From the cell containing the given text, extract its center point as [x, y] coordinate. 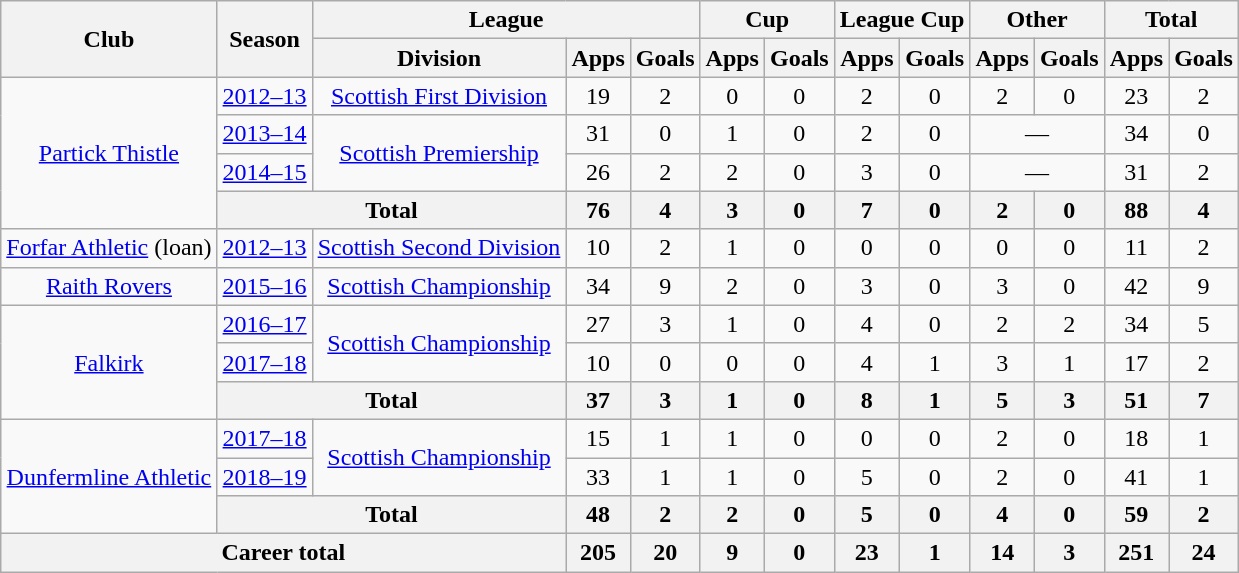
Division [439, 58]
24 [1204, 553]
51 [1136, 400]
2015–16 [264, 286]
48 [598, 515]
8 [866, 400]
Falkirk [109, 362]
205 [598, 553]
Club [109, 39]
Season [264, 39]
Scottish First Division [439, 96]
41 [1136, 477]
Other [1037, 20]
Cup [767, 20]
2014–15 [264, 172]
37 [598, 400]
Raith Rovers [109, 286]
27 [598, 324]
15 [598, 438]
League Cup [902, 20]
2016–17 [264, 324]
42 [1136, 286]
88 [1136, 210]
14 [1002, 553]
17 [1136, 362]
33 [598, 477]
19 [598, 96]
Partick Thistle [109, 153]
Scottish Premiership [439, 153]
Dunfermline Athletic [109, 476]
20 [665, 553]
League [506, 20]
Career total [284, 553]
Forfar Athletic (loan) [109, 248]
76 [598, 210]
26 [598, 172]
2013–14 [264, 134]
11 [1136, 248]
251 [1136, 553]
59 [1136, 515]
18 [1136, 438]
Scottish Second Division [439, 248]
2018–19 [264, 477]
